Return the [x, y] coordinate for the center point of the cell that contains the specified text.  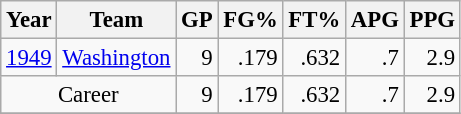
PPG [432, 20]
Team [116, 20]
1949 [29, 58]
Year [29, 20]
FT% [314, 20]
Washington [116, 58]
GP [197, 20]
APG [376, 20]
FG% [250, 20]
Career [88, 95]
